Capture the cell that displays the provided text and extract its [X, Y] central coordinate. 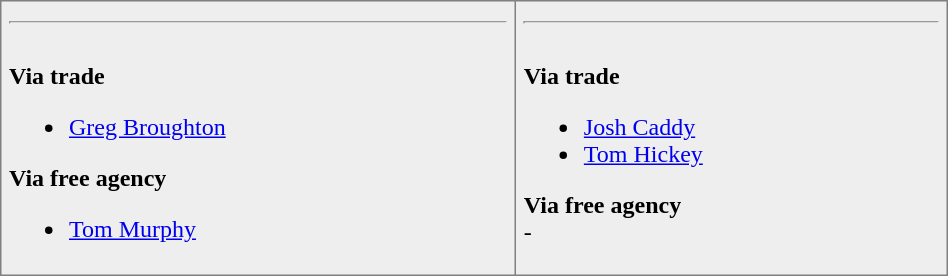
Via tradeJosh CaddyTom HickeyVia free agency - [732, 138]
Via tradeGreg BroughtonVia free agencyTom Murphy [258, 138]
